Output the (X, Y) coordinate of the center of the cell containing the given text.  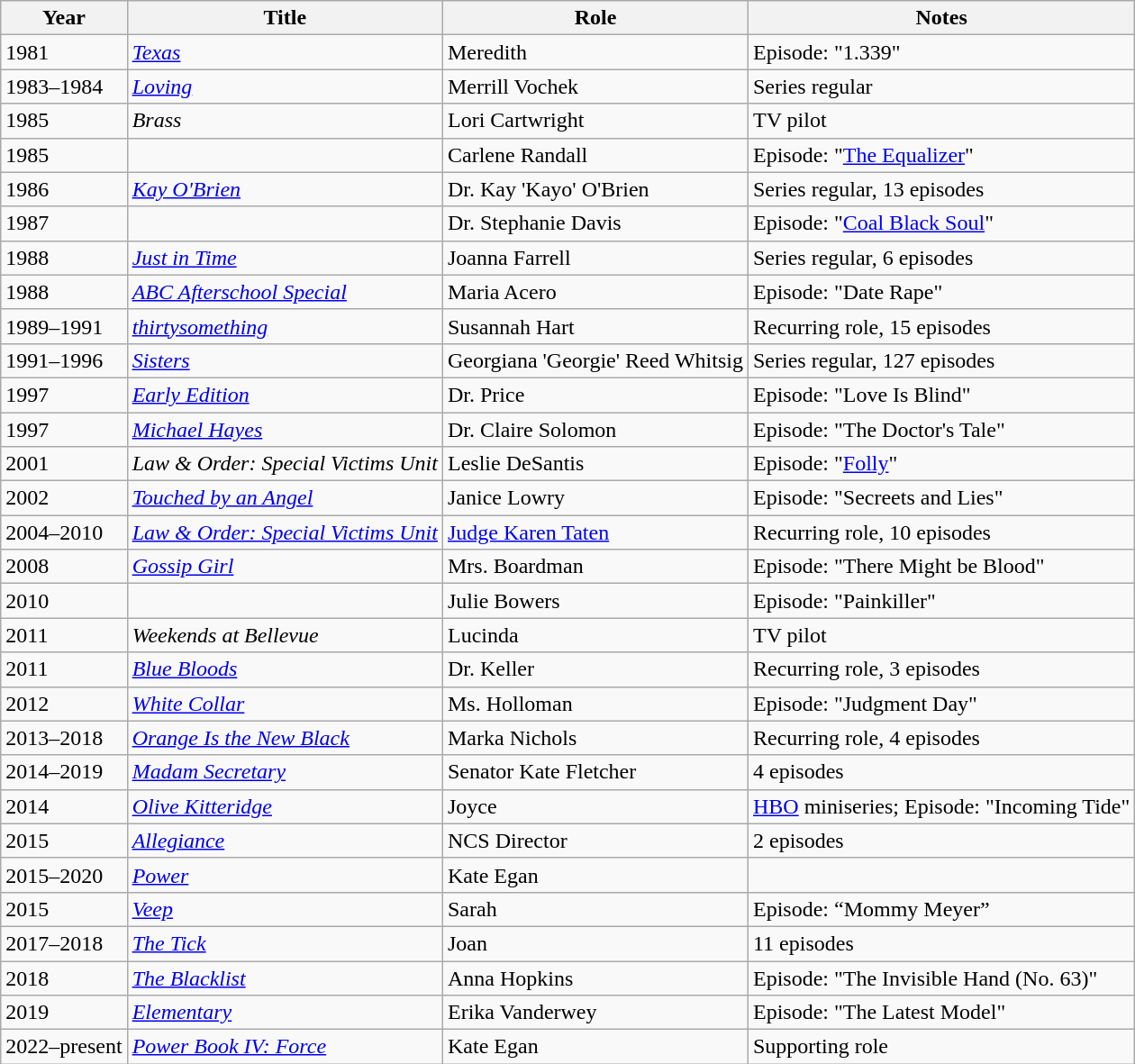
Meredith (595, 52)
Georgiana 'Georgie' Reed Whitsig (595, 360)
Dr. Price (595, 395)
Lucinda (595, 635)
2013–2018 (64, 738)
Episode: "1.339" (940, 52)
2001 (64, 464)
Blue Bloods (285, 669)
Weekends at Bellevue (285, 635)
Episode: "Date Rape" (940, 292)
Episode: "The Doctor's Tale" (940, 430)
Joan (595, 943)
Madam Secretary (285, 772)
Maria Acero (595, 292)
2015–2020 (64, 875)
Role (595, 18)
Title (285, 18)
ABC Afterschool Special (285, 292)
Julie Bowers (595, 601)
1986 (64, 189)
2019 (64, 1013)
Series regular, 127 episodes (940, 360)
Episode: “Mommy Meyer” (940, 909)
Kay O'Brien (285, 189)
1989–1991 (64, 326)
Erika Vanderwey (595, 1013)
Carlene Randall (595, 155)
2 episodes (940, 841)
Judge Karen Taten (595, 532)
Early Edition (285, 395)
Sisters (285, 360)
Dr. Keller (595, 669)
Episode: "Secreets and Lies" (940, 498)
Ms. Holloman (595, 704)
1987 (64, 223)
Gossip Girl (285, 567)
4 episodes (940, 772)
Recurring role, 15 episodes (940, 326)
Episode: "There Might be Blood" (940, 567)
Leslie DeSantis (595, 464)
White Collar (285, 704)
2018 (64, 978)
2002 (64, 498)
Lori Cartwright (595, 121)
Merrill Vochek (595, 86)
thirtysomething (285, 326)
Episode: "Love Is Blind" (940, 395)
2012 (64, 704)
Olive Kitteridge (285, 806)
Episode: "The Invisible Hand (No. 63)" (940, 978)
Loving (285, 86)
Orange Is the New Black (285, 738)
Episode: "The Equalizer" (940, 155)
NCS Director (595, 841)
2014–2019 (64, 772)
Episode: "Judgment Day" (940, 704)
Notes (940, 18)
2014 (64, 806)
Series regular, 6 episodes (940, 258)
Marka Nichols (595, 738)
Recurring role, 4 episodes (940, 738)
2022–present (64, 1047)
1981 (64, 52)
Joanna Farrell (595, 258)
HBO miniseries; Episode: "Incoming Tide" (940, 806)
Dr. Kay 'Kayo' O'Brien (595, 189)
Sarah (595, 909)
Supporting role (940, 1047)
Power (285, 875)
Power Book IV: Force (285, 1047)
Episode: "Coal Black Soul" (940, 223)
Recurring role, 3 episodes (940, 669)
Joyce (595, 806)
Recurring role, 10 episodes (940, 532)
2017–2018 (64, 943)
1991–1996 (64, 360)
2008 (64, 567)
2010 (64, 601)
Episode: "Folly" (940, 464)
Dr. Stephanie Davis (595, 223)
Veep (285, 909)
2004–2010 (64, 532)
Mrs. Boardman (595, 567)
Dr. Claire Solomon (595, 430)
Susannah Hart (595, 326)
Just in Time (285, 258)
1983–1984 (64, 86)
Texas (285, 52)
Michael Hayes (285, 430)
Episode: "The Latest Model" (940, 1013)
The Tick (285, 943)
Janice Lowry (595, 498)
Touched by an Angel (285, 498)
Episode: "Painkiller" (940, 601)
Elementary (285, 1013)
Senator Kate Fletcher (595, 772)
Series regular, 13 episodes (940, 189)
11 episodes (940, 943)
Year (64, 18)
Series regular (940, 86)
Anna Hopkins (595, 978)
Allegiance (285, 841)
The Blacklist (285, 978)
Brass (285, 121)
